Detect which cell encompasses the target text, then output its (x, y) center coordinate. 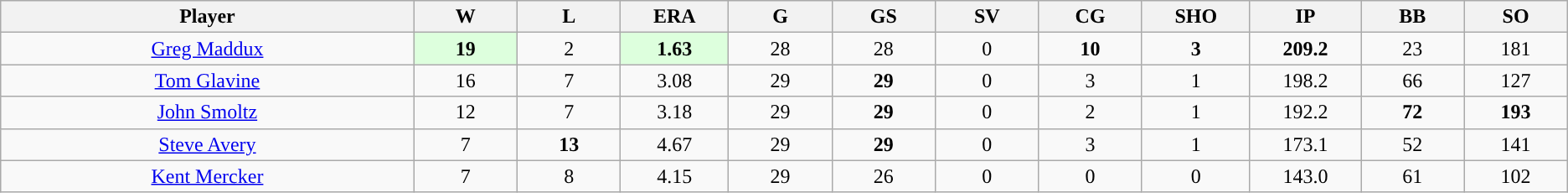
SO (1516, 17)
173.1 (1305, 144)
GS (883, 17)
ERA (675, 17)
SHO (1196, 17)
12 (466, 112)
13 (570, 144)
Tom Glavine (208, 81)
1.63 (675, 49)
John Smoltz (208, 112)
3.18 (675, 112)
19 (466, 49)
72 (1412, 112)
16 (466, 81)
Steve Avery (208, 144)
Player (208, 17)
IP (1305, 17)
W (466, 17)
8 (570, 176)
143.0 (1305, 176)
3.08 (675, 81)
SV (987, 17)
127 (1516, 81)
Kent Mercker (208, 176)
23 (1412, 49)
61 (1412, 176)
4.15 (675, 176)
4.67 (675, 144)
181 (1516, 49)
26 (883, 176)
102 (1516, 176)
52 (1412, 144)
141 (1516, 144)
BB (1412, 17)
193 (1516, 112)
G (781, 17)
192.2 (1305, 112)
209.2 (1305, 49)
L (570, 17)
66 (1412, 81)
198.2 (1305, 81)
CG (1091, 17)
10 (1091, 49)
Greg Maddux (208, 49)
